Scan for the cell matching the given text and deliver its (X, Y) coordinate at center. 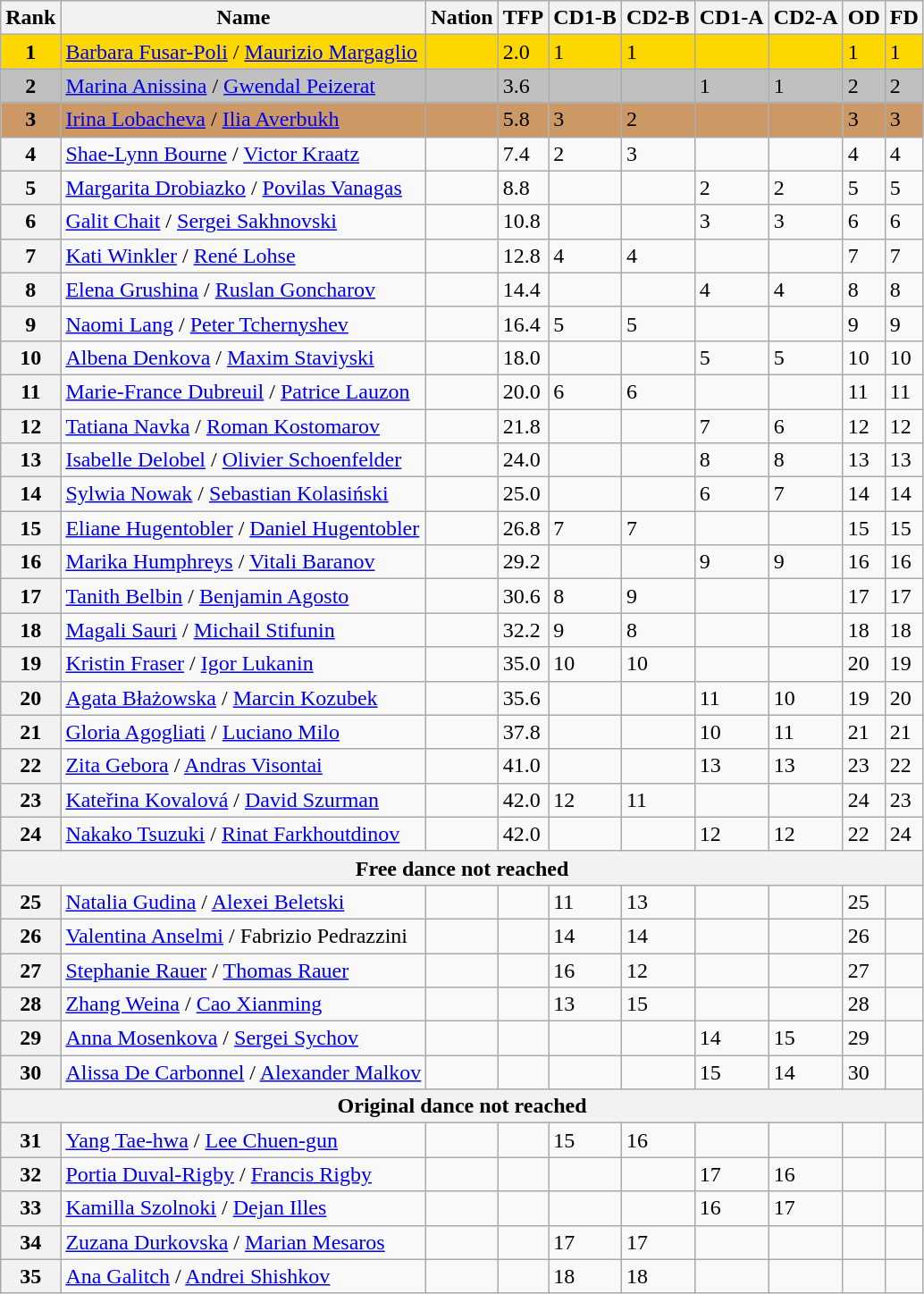
Zuzana Durkovska / Marian Mesaros (243, 1242)
Kateřina Kovalová / David Szurman (243, 800)
Gloria Agogliati / Luciano Milo (243, 732)
35.0 (523, 664)
Tatiana Navka / Roman Kostomarov (243, 426)
Rank (30, 18)
Albena Denkova / Maxim Staviyski (243, 357)
Irina Lobacheva / Ilia Averbukh (243, 120)
21.8 (523, 426)
Naomi Lang / Peter Tchernyshev (243, 323)
Zita Gebora / Andras Visontai (243, 766)
Tanith Belbin / Benjamin Agosto (243, 596)
33 (30, 1208)
Marina Anissina / Gwendal Peizerat (243, 86)
Free dance not reached (463, 868)
5.8 (523, 120)
32 (30, 1174)
18.0 (523, 357)
32.2 (523, 630)
26.8 (523, 528)
Zhang Weina / Cao Xianming (243, 1004)
10.8 (523, 222)
Natalia Gudina / Alexei Beletski (243, 902)
Marie-France Dubreuil / Patrice Lauzon (243, 391)
Barbara Fusar-Poli / Maurizio Margaglio (243, 52)
Sylwia Nowak / Sebastian Kolasiński (243, 494)
24.0 (523, 460)
35 (30, 1276)
FD (904, 18)
Nation (462, 18)
8.8 (523, 188)
Original dance not reached (463, 1106)
12.8 (523, 256)
25.0 (523, 494)
Kati Winkler / René Lohse (243, 256)
Eliane Hugentobler / Daniel Hugentobler (243, 528)
35.6 (523, 698)
Elena Grushina / Ruslan Goncharov (243, 290)
Name (243, 18)
2.0 (523, 52)
CD1-B (585, 18)
CD2-B (658, 18)
Magali Sauri / Michail Stifunin (243, 630)
Valentina Anselmi / Fabrizio Pedrazzini (243, 936)
34 (30, 1242)
37.8 (523, 732)
Marika Humphreys / Vitali Baranov (243, 562)
3.6 (523, 86)
Stephanie Rauer / Thomas Rauer (243, 970)
41.0 (523, 766)
OD (863, 18)
Ana Galitch / Andrei Shishkov (243, 1276)
CD1-A (731, 18)
Margarita Drobiazko / Povilas Vanagas (243, 188)
14.4 (523, 290)
TFP (523, 18)
Portia Duval-Rigby / Francis Rigby (243, 1174)
CD2-A (806, 18)
Nakako Tsuzuki / Rinat Farkhoutdinov (243, 834)
30.6 (523, 596)
20.0 (523, 391)
29.2 (523, 562)
Galit Chait / Sergei Sakhnovski (243, 222)
Isabelle Delobel / Olivier Schoenfelder (243, 460)
Anna Mosenkova / Sergei Sychov (243, 1038)
16.4 (523, 323)
Yang Tae-hwa / Lee Chuen-gun (243, 1140)
31 (30, 1140)
Kamilla Szolnoki / Dejan Illes (243, 1208)
Kristin Fraser / Igor Lukanin (243, 664)
7.4 (523, 154)
Shae-Lynn Bourne / Victor Kraatz (243, 154)
Agata Błażowska / Marcin Kozubek (243, 698)
Alissa De Carbonnel / Alexander Malkov (243, 1072)
